Search for the cell housing the specified text and yield its (x, y) center coordinate. 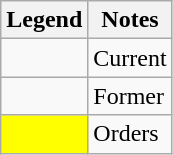
Legend (44, 20)
Current (130, 58)
Notes (130, 20)
Former (130, 96)
Orders (130, 134)
